Output the (x, y) coordinate of the center of the cell containing the given text.  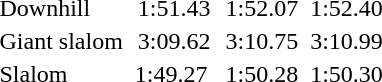
3:10.75 (262, 41)
3:09.62 (174, 41)
